Pinpoint the cell where the given text exists, returning its (X, Y) midpoint coordinate. 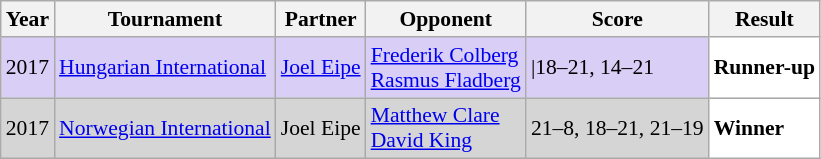
Frederik Colberg Rasmus Fladberg (446, 68)
Winner (764, 128)
Norwegian International (165, 128)
Tournament (165, 19)
Partner (321, 19)
Year (28, 19)
Result (764, 19)
Opponent (446, 19)
Hungarian International (165, 68)
Runner-up (764, 68)
|18–21, 14–21 (618, 68)
Matthew Clare David King (446, 128)
Score (618, 19)
21–8, 18–21, 21–19 (618, 128)
